Provide the (x, y) coordinate of the cell's center where the given text is located.  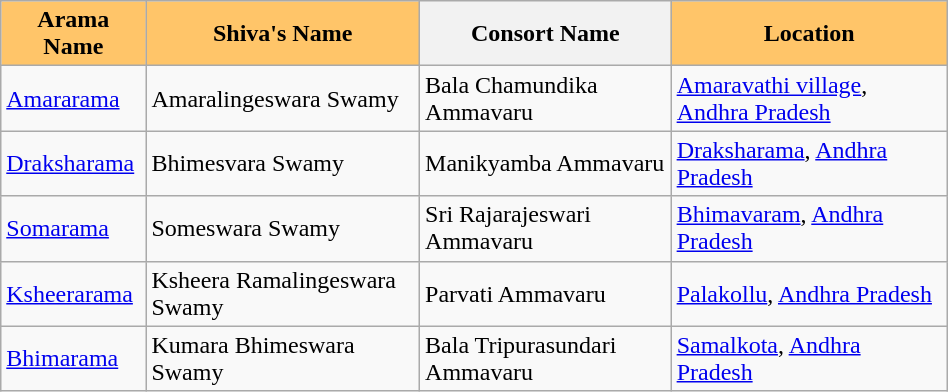
Bhimesvara Swamy (283, 164)
Samalkota, Andhra Pradesh (809, 358)
Bala Chamundika Ammavaru (546, 98)
Draksharama, Andhra Pradesh (809, 164)
Amaravathi village, Andhra Pradesh (809, 98)
Manikyamba Ammavaru (546, 164)
Shiva's Name (283, 34)
Amararama (74, 98)
Location (809, 34)
Bala Tripurasundari Ammavaru (546, 358)
Bhimarama (74, 358)
Arama Name (74, 34)
Someswara Swamy (283, 228)
Sri Rajarajeswari Ammavaru (546, 228)
Somarama (74, 228)
Kumara Bhimeswara Swamy (283, 358)
Ksheerarama (74, 294)
Draksharama (74, 164)
Consort Name (546, 34)
Amaralingeswara Swamy (283, 98)
Bhimavaram, Andhra Pradesh (809, 228)
Palakollu, Andhra Pradesh (809, 294)
Parvati Ammavaru (546, 294)
Ksheera Ramalingeswara Swamy (283, 294)
